Scan for the cell matching the given text and deliver its [X, Y] coordinate at center. 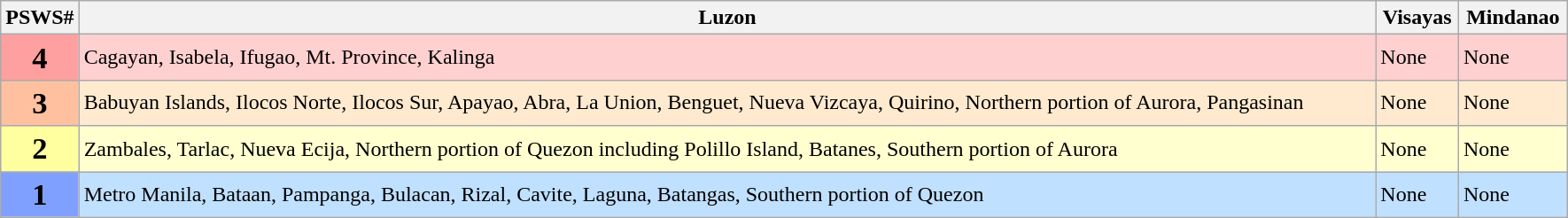
Cagayan, Isabela, Ifugao, Mt. Province, Kalinga [727, 58]
Zambales, Tarlac, Nueva Ecija, Northern portion of Quezon including Polillo Island, Batanes, Southern portion of Aurora [727, 149]
3 [40, 103]
Mindanao [1513, 18]
PSWS# [40, 18]
Luzon [727, 18]
4 [40, 58]
Babuyan Islands, Ilocos Norte, Ilocos Sur, Apayao, Abra, La Union, Benguet, Nueva Vizcaya, Quirino, Northern portion of Aurora, Pangasinan [727, 103]
Visayas [1417, 18]
2 [40, 149]
Metro Manila, Bataan, Pampanga, Bulacan, Rizal, Cavite, Laguna, Batangas, Southern portion of Quezon [727, 195]
1 [40, 195]
